Find where the given text appears and provide that cell's center as [x, y] coordinate. 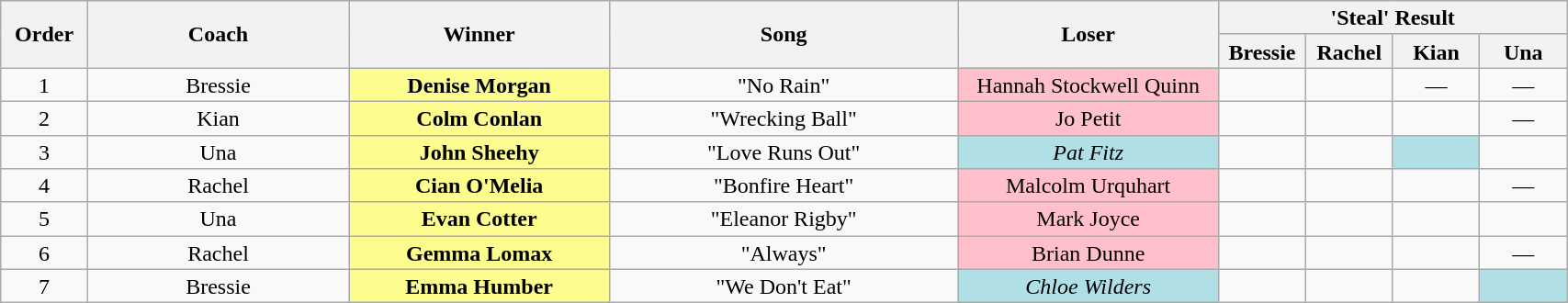
4 [44, 185]
John Sheehy [479, 152]
Mark Joyce [1089, 219]
Colm Conlan [479, 118]
7 [44, 286]
2 [44, 118]
"Eleanor Rigby" [784, 219]
Brian Dunne [1089, 253]
5 [44, 219]
"We Don't Eat" [784, 286]
Song [784, 35]
Emma Humber [479, 286]
3 [44, 152]
Hannah Stockwell Quinn [1089, 84]
6 [44, 253]
Denise Morgan [479, 84]
Jo Petit [1089, 118]
Coach [218, 35]
Pat Fitz [1089, 152]
"Love Runs Out" [784, 152]
Malcolm Urquhart [1089, 185]
Evan Cotter [479, 219]
Gemma Lomax [479, 253]
"Wrecking Ball" [784, 118]
Loser [1089, 35]
"Always" [784, 253]
"No Rain" [784, 84]
Order [44, 35]
Chloe Wilders [1089, 286]
Winner [479, 35]
Cian O'Melia [479, 185]
1 [44, 84]
"Bonfire Heart" [784, 185]
'Steal' Result [1393, 18]
